For the text-containing cell, return its midpoint in [x, y] coordinate format. 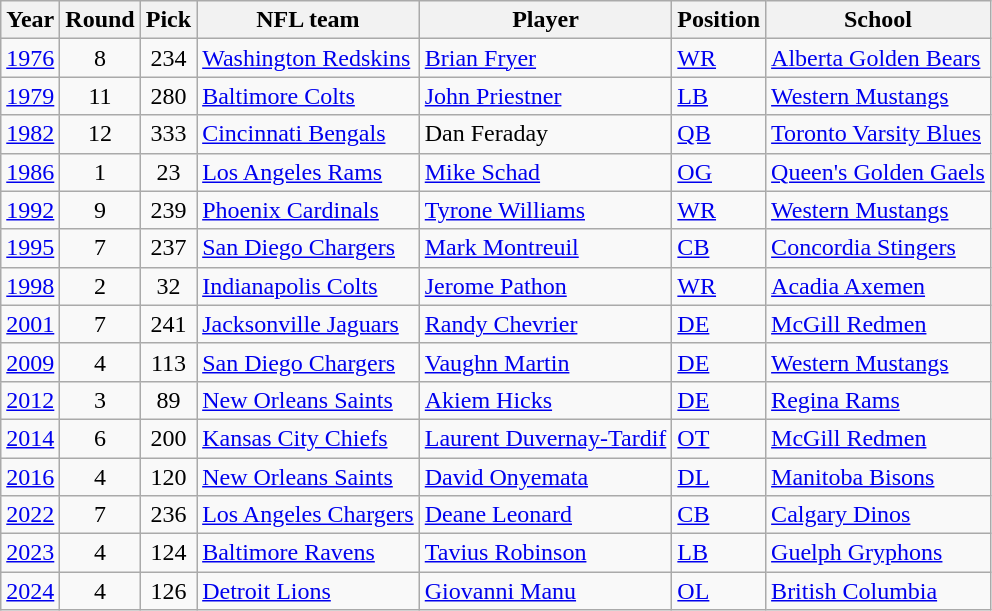
2009 [30, 362]
2014 [30, 438]
Detroit Lions [308, 591]
Randy Chevrier [546, 324]
David Onyemata [546, 477]
OG [719, 172]
6 [100, 438]
Queen's Golden Gaels [878, 172]
126 [168, 591]
Baltimore Ravens [308, 553]
234 [168, 58]
1995 [30, 248]
Pick [168, 20]
QB [719, 134]
1986 [30, 172]
32 [168, 286]
113 [168, 362]
Round [100, 20]
2012 [30, 400]
Player [546, 20]
Year [30, 20]
2016 [30, 477]
Mike Schad [546, 172]
1 [100, 172]
NFL team [308, 20]
Guelph Gryphons [878, 553]
Phoenix Cardinals [308, 210]
2 [100, 286]
2022 [30, 515]
280 [168, 96]
Laurent Duvernay-Tardif [546, 438]
Acadia Axemen [878, 286]
Washington Redskins [308, 58]
1976 [30, 58]
Mark Montreuil [546, 248]
200 [168, 438]
OL [719, 591]
British Columbia [878, 591]
DL [719, 477]
11 [100, 96]
1979 [30, 96]
OT [719, 438]
237 [168, 248]
120 [168, 477]
Los Angeles Chargers [308, 515]
Los Angeles Rams [308, 172]
John Priestner [546, 96]
Baltimore Colts [308, 96]
Jacksonville Jaguars [308, 324]
89 [168, 400]
3 [100, 400]
Brian Fryer [546, 58]
12 [100, 134]
School [878, 20]
Vaughn Martin [546, 362]
236 [168, 515]
Position [719, 20]
Tyrone Williams [546, 210]
2024 [30, 591]
Toronto Varsity Blues [878, 134]
Akiem Hicks [546, 400]
333 [168, 134]
2023 [30, 553]
1982 [30, 134]
Deane Leonard [546, 515]
Regina Rams [878, 400]
Giovanni Manu [546, 591]
Alberta Golden Bears [878, 58]
2001 [30, 324]
241 [168, 324]
8 [100, 58]
23 [168, 172]
Tavius Robinson [546, 553]
Kansas City Chiefs [308, 438]
Manitoba Bisons [878, 477]
Cincinnati Bengals [308, 134]
Calgary Dinos [878, 515]
124 [168, 553]
Dan Feraday [546, 134]
1992 [30, 210]
1998 [30, 286]
Jerome Pathon [546, 286]
9 [100, 210]
Concordia Stingers [878, 248]
239 [168, 210]
Indianapolis Colts [308, 286]
